Provide the (x, y) coordinate of the cell's center where the given text is located.  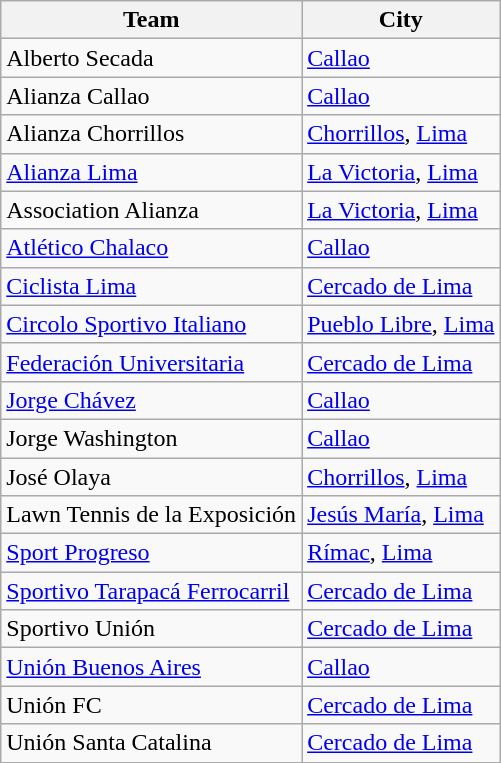
Rímac, Lima (401, 553)
Jesús María, Lima (401, 515)
Sportivo Tarapacá Ferrocarril (152, 591)
Association Alianza (152, 210)
Pueblo Libre, Lima (401, 324)
Sportivo Unión (152, 629)
City (401, 20)
Alianza Lima (152, 172)
Federación Universitaria (152, 362)
José Olaya (152, 477)
Jorge Chávez (152, 400)
Lawn Tennis de la Exposición (152, 515)
Sport Progreso (152, 553)
Jorge Washington (152, 438)
Unión Santa Catalina (152, 743)
Atlético Chalaco (152, 248)
Alberto Secada (152, 58)
Unión Buenos Aires (152, 667)
Team (152, 20)
Alianza Callao (152, 96)
Ciclista Lima (152, 286)
Unión FC (152, 705)
Alianza Chorrillos (152, 134)
Circolo Sportivo Italiano (152, 324)
